Find where the given text appears and provide that cell's center as [X, Y] coordinate. 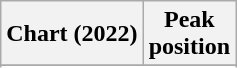
Peakposition [189, 34]
Chart (2022) [72, 34]
